Return the (x, y) coordinate for the center point of the cell that contains the specified text.  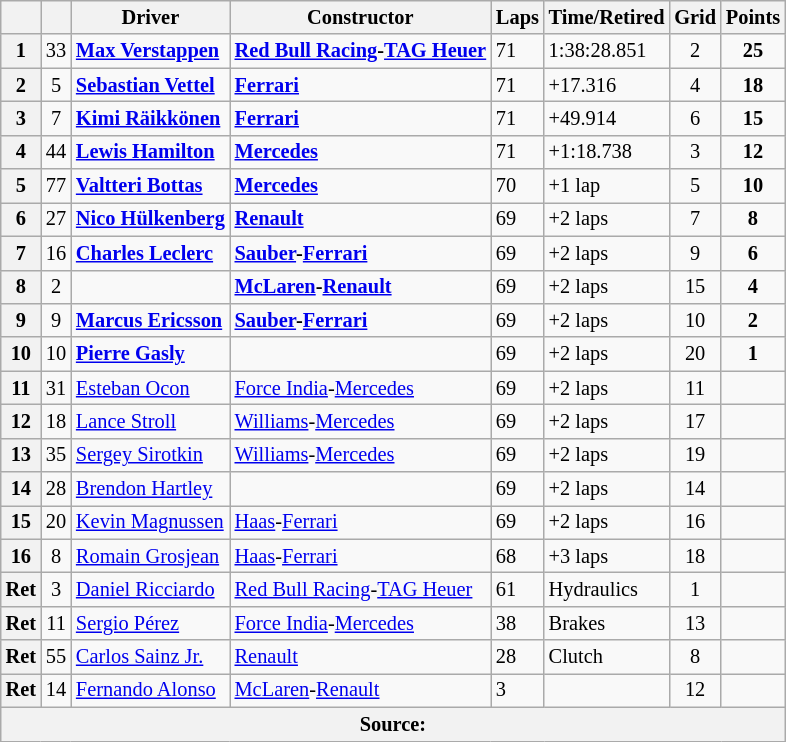
Laps (518, 17)
17 (695, 421)
Kimi Räikkönen (150, 118)
68 (518, 556)
38 (518, 623)
Fernando Alonso (150, 690)
+1 lap (607, 186)
Source: (393, 724)
61 (518, 589)
Constructor (360, 17)
Lance Stroll (150, 421)
77 (56, 186)
Pierre Gasly (150, 354)
33 (56, 51)
44 (56, 152)
Daniel Ricciardo (150, 589)
Hydraulics (607, 589)
70 (518, 186)
Carlos Sainz Jr. (150, 657)
Driver (150, 17)
Points (753, 17)
Kevin Magnussen (150, 522)
Valtteri Bottas (150, 186)
Time/Retired (607, 17)
Sebastian Vettel (150, 85)
Sergio Pérez (150, 623)
+1:18.738 (607, 152)
Grid (695, 17)
Charles Leclerc (150, 253)
+3 laps (607, 556)
Brakes (607, 623)
Romain Grosjean (150, 556)
+17.316 (607, 85)
Esteban Ocon (150, 388)
Nico Hülkenberg (150, 219)
Marcus Ericsson (150, 320)
25 (753, 51)
27 (56, 219)
19 (695, 455)
Sergey Sirotkin (150, 455)
Brendon Hartley (150, 489)
1:38:28.851 (607, 51)
Lewis Hamilton (150, 152)
55 (56, 657)
+49.914 (607, 118)
35 (56, 455)
31 (56, 388)
Max Verstappen (150, 51)
Clutch (607, 657)
